Return the [X, Y] coordinate for the center point of the cell that contains the specified text.  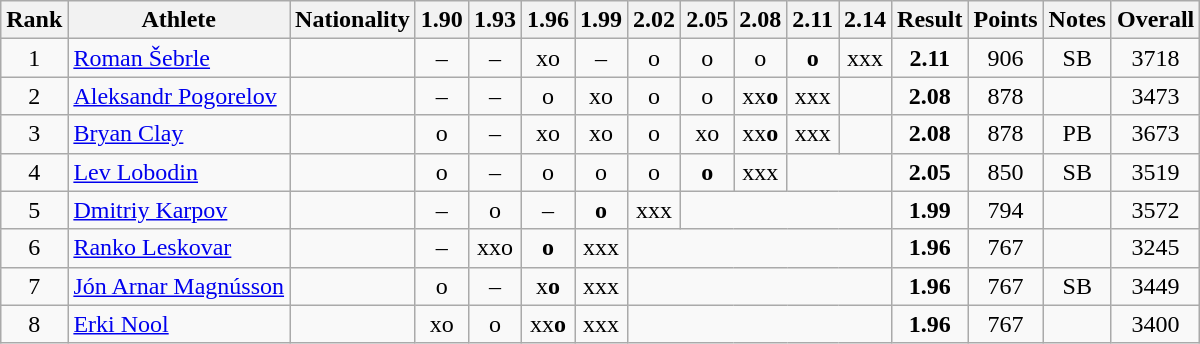
Points [1006, 20]
PB [1077, 134]
3400 [1155, 324]
Notes [1077, 20]
1 [34, 58]
Athlete [179, 20]
Nationality [353, 20]
850 [1006, 172]
2.14 [864, 20]
3473 [1155, 96]
906 [1006, 58]
Roman Šebrle [179, 58]
1.93 [494, 20]
Overall [1155, 20]
4 [34, 172]
794 [1006, 210]
2 [34, 96]
7 [34, 286]
Erki Nool [179, 324]
2.02 [654, 20]
3572 [1155, 210]
Rank [34, 20]
Bryan Clay [179, 134]
Dmitriy Karpov [179, 210]
1.90 [442, 20]
5 [34, 210]
3449 [1155, 286]
Result [930, 20]
Ranko Leskovar [179, 248]
3718 [1155, 58]
6 [34, 248]
3245 [1155, 248]
3519 [1155, 172]
8 [34, 324]
3 [34, 134]
Aleksandr Pogorelov [179, 96]
Jón Arnar Magnússon [179, 286]
3673 [1155, 134]
Lev Lobodin [179, 172]
